Determine the (x, y) coordinate at the center of the cell enclosing the given text.  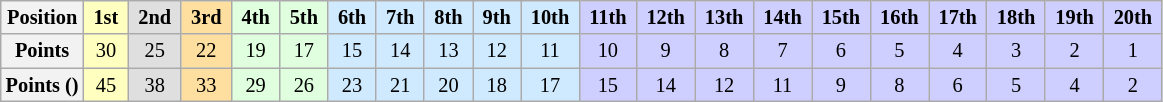
18 (497, 85)
9th (497, 17)
25 (154, 51)
22 (206, 51)
15th (841, 17)
12th (665, 17)
21 (400, 85)
19th (1074, 17)
Position (42, 17)
38 (154, 85)
19 (256, 51)
33 (206, 85)
26 (304, 85)
45 (106, 85)
3 (1016, 51)
7th (400, 17)
Points () (42, 85)
Points (42, 51)
13th (724, 17)
30 (106, 51)
5th (304, 17)
2nd (154, 17)
14th (782, 17)
3rd (206, 17)
23 (352, 85)
17th (957, 17)
1 (1133, 51)
20 (448, 85)
8th (448, 17)
1st (106, 17)
4th (256, 17)
18th (1016, 17)
10th (550, 17)
6th (352, 17)
29 (256, 85)
11th (608, 17)
13 (448, 51)
20th (1133, 17)
10 (608, 51)
16th (899, 17)
7 (782, 51)
